For the text-containing cell, return its midpoint in (x, y) coordinate format. 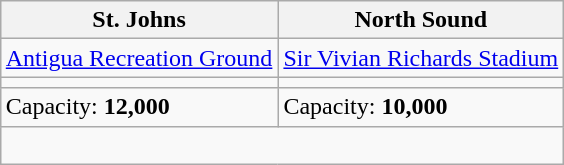
Antigua Recreation Ground (139, 58)
Capacity: 10,000 (421, 107)
North Sound (421, 20)
Sir Vivian Richards Stadium (421, 58)
Capacity: 12,000 (139, 107)
St. Johns (139, 20)
